Locate the cell with the specified text and output its (x, y) center coordinate. 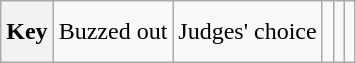
Buzzed out (113, 32)
Key (27, 32)
Judges' choice (248, 32)
